Detect which cell encompasses the target text, then output its [x, y] center coordinate. 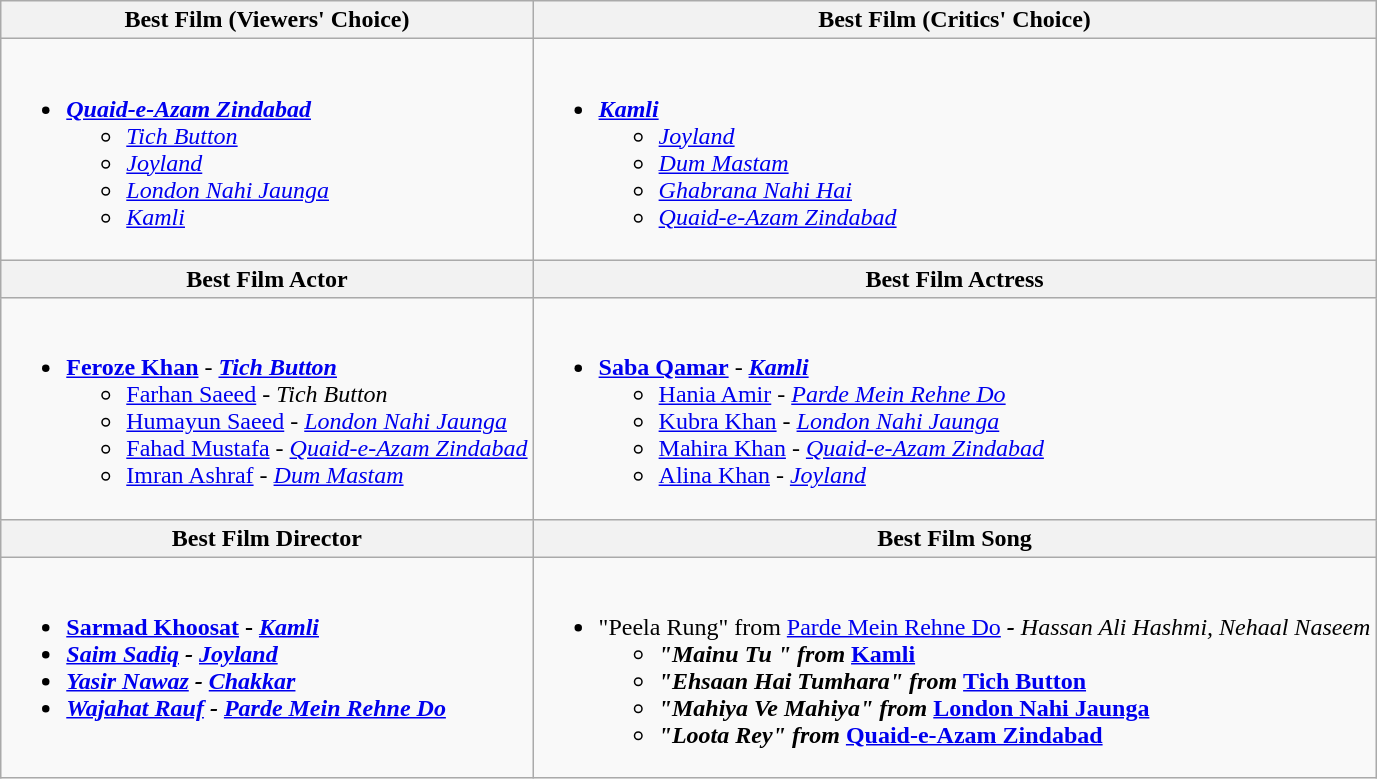
Best Film (Critics' Choice) [954, 20]
KamliJoylandDum MastamGhabrana Nahi HaiQuaid-e-Azam Zindabad [954, 150]
Best Film Actor [267, 279]
Best Film (Viewers' Choice) [267, 20]
Sarmad Khoosat - KamliSaim Sadiq - JoylandYasir Nawaz - ChakkarWajahat Rauf - Parde Mein Rehne Do [267, 668]
Quaid-e-Azam ZindabadTich ButtonJoylandLondon Nahi JaungaKamli [267, 150]
Feroze Khan - Tich ButtonFarhan Saeed - Tich ButtonHumayun Saeed - London Nahi JaungaFahad Mustafa - Quaid-e-Azam ZindabadImran Ashraf - Dum Mastam [267, 408]
Best Film Actress [954, 279]
Best Film Director [267, 538]
Saba Qamar - KamliHania Amir - Parde Mein Rehne DoKubra Khan - London Nahi JaungaMahira Khan - Quaid-e-Azam ZindabadAlina Khan - Joyland [954, 408]
Best Film Song [954, 538]
